Provide the (x, y) coordinate of the cell's center where the given text is located.  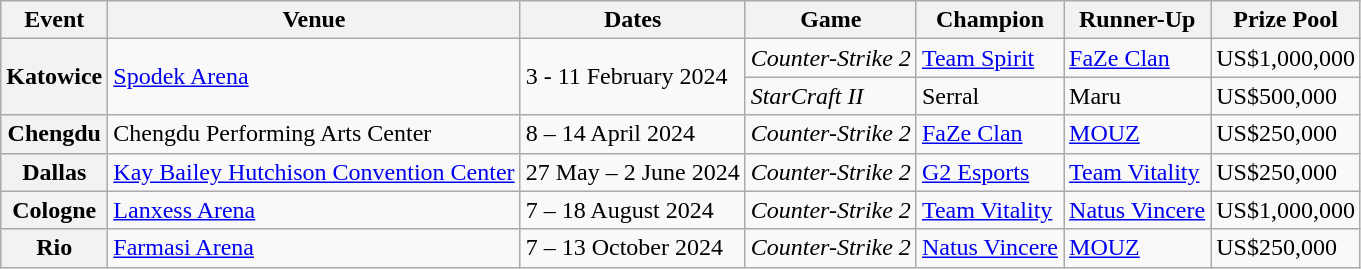
Rio (54, 248)
Chengdu Performing Arts Center (314, 134)
Katowice (54, 77)
Dates (632, 20)
Champion (990, 20)
Spodek Arena (314, 77)
G2 Esports (990, 172)
Maru (1138, 96)
7 – 13 October 2024 (632, 248)
StarCraft II (830, 96)
Serral (990, 96)
27 May – 2 June 2024 (632, 172)
3 - 11 February 2024 (632, 77)
7 – 18 August 2024 (632, 210)
Dallas (54, 172)
Kay Bailey Hutchison Convention Center (314, 172)
Cologne (54, 210)
Team Spirit (990, 58)
Event (54, 20)
8 – 14 April 2024 (632, 134)
Chengdu (54, 134)
Lanxess Arena (314, 210)
Runner-Up (1138, 20)
Venue (314, 20)
Game (830, 20)
Farmasi Arena (314, 248)
Prize Pool (1286, 20)
US$500,000 (1286, 96)
